Locate the cell with the specified text and output its [X, Y] center coordinate. 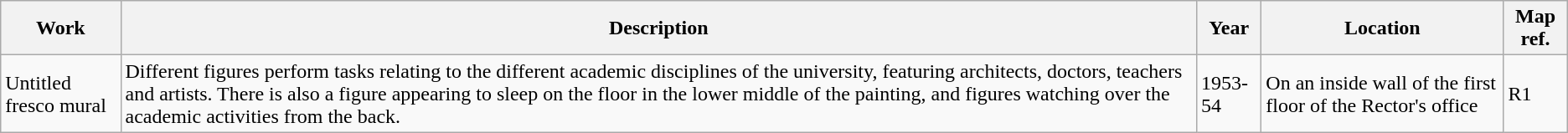
On an inside wall of the first floor of the Rector's office [1382, 94]
Untitled fresco mural [60, 94]
Year [1230, 28]
Map ref. [1535, 28]
Location [1382, 28]
Work [60, 28]
R1 [1535, 94]
Description [658, 28]
1953-54 [1230, 94]
